Determine the [x, y] coordinate at the center of the cell enclosing the given text.  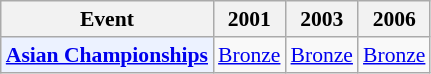
Asian Championships [107, 55]
Event [107, 19]
2006 [394, 19]
2003 [322, 19]
2001 [249, 19]
